Scan for the cell matching the given text and deliver its [x, y] coordinate at center. 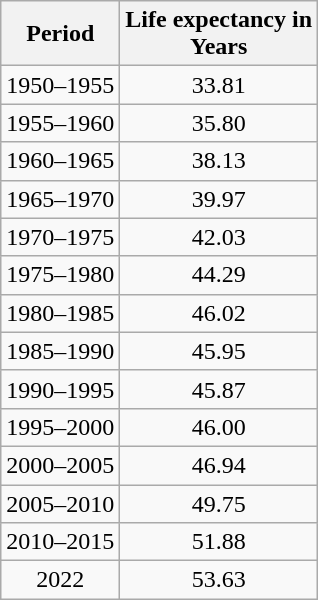
Period [60, 34]
33.81 [219, 85]
1990–1995 [60, 389]
45.87 [219, 389]
2000–2005 [60, 465]
38.13 [219, 161]
46.00 [219, 427]
1950–1955 [60, 85]
2022 [60, 580]
46.94 [219, 465]
2005–2010 [60, 503]
1985–1990 [60, 351]
1965–1970 [60, 199]
1975–1980 [60, 275]
1960–1965 [60, 161]
44.29 [219, 275]
1970–1975 [60, 237]
2010–2015 [60, 542]
45.95 [219, 351]
39.97 [219, 199]
51.88 [219, 542]
46.02 [219, 313]
1980–1985 [60, 313]
1995–2000 [60, 427]
42.03 [219, 237]
Life expectancy inYears [219, 34]
53.63 [219, 580]
35.80 [219, 123]
49.75 [219, 503]
1955–1960 [60, 123]
